Capture the cell that displays the provided text and extract its [X, Y] central coordinate. 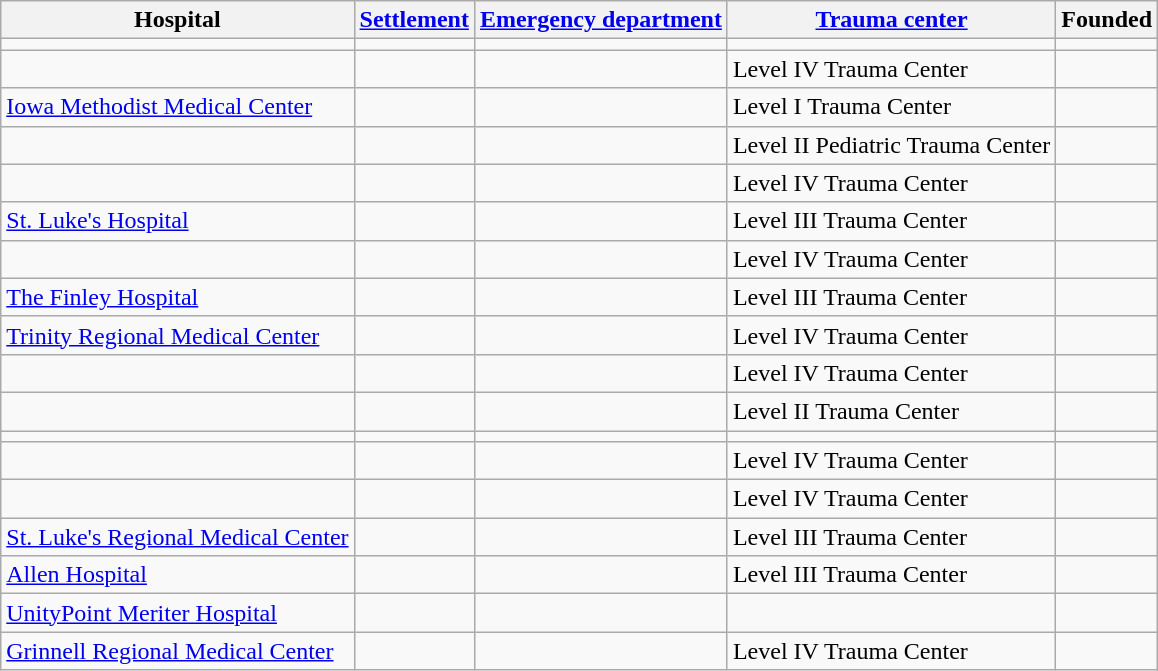
Allen Hospital [178, 575]
Level II Trauma Center [891, 411]
The Finley Hospital [178, 297]
Trauma center [891, 20]
UnityPoint Meriter Hospital [178, 613]
Founded [1107, 20]
Grinnell Regional Medical Center [178, 651]
Settlement [414, 20]
Emergency department [600, 20]
St. Luke's Regional Medical Center [178, 537]
Level I Trauma Center [891, 107]
Level II Pediatric Trauma Center [891, 145]
Iowa Methodist Medical Center [178, 107]
Trinity Regional Medical Center [178, 335]
Hospital [178, 20]
St. Luke's Hospital [178, 221]
